Determine the (x, y) coordinate at the center of the cell enclosing the given text.  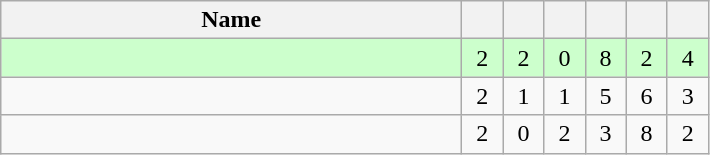
4 (688, 58)
6 (646, 96)
5 (606, 96)
Name (232, 20)
